Detect which cell encompasses the target text, then output its (x, y) center coordinate. 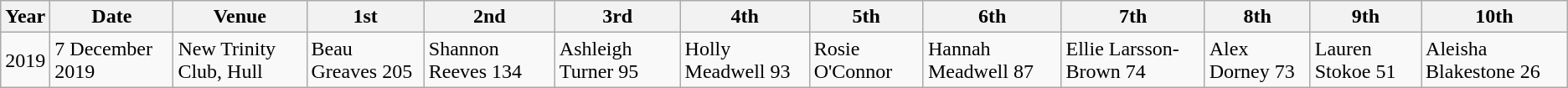
Lauren Stokoe 51 (1365, 60)
Beau Greaves 205 (365, 60)
9th (1365, 17)
Shannon Reeves 134 (489, 60)
1st (365, 17)
6th (992, 17)
Aleisha Blakestone 26 (1494, 60)
2019 (25, 60)
New Trinity Club, Hull (240, 60)
Rosie O'Connor (866, 60)
Ashleigh Turner 95 (617, 60)
5th (866, 17)
Hannah Meadwell 87 (992, 60)
Year (25, 17)
10th (1494, 17)
Alex Dorney 73 (1257, 60)
Ellie Larsson-Brown 74 (1132, 60)
Holly Meadwell 93 (745, 60)
3rd (617, 17)
7 December 2019 (112, 60)
Date (112, 17)
2nd (489, 17)
Venue (240, 17)
4th (745, 17)
7th (1132, 17)
8th (1257, 17)
